Determine the [x, y] coordinate at the center of the cell enclosing the given text.  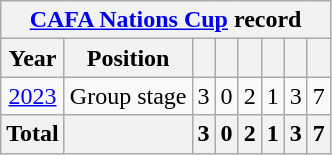
Year [33, 58]
Group stage [128, 96]
Position [128, 58]
CAFA Nations Cup record [166, 20]
Total [33, 134]
2023 [33, 96]
